For the text-containing cell, return its midpoint in (X, Y) coordinate format. 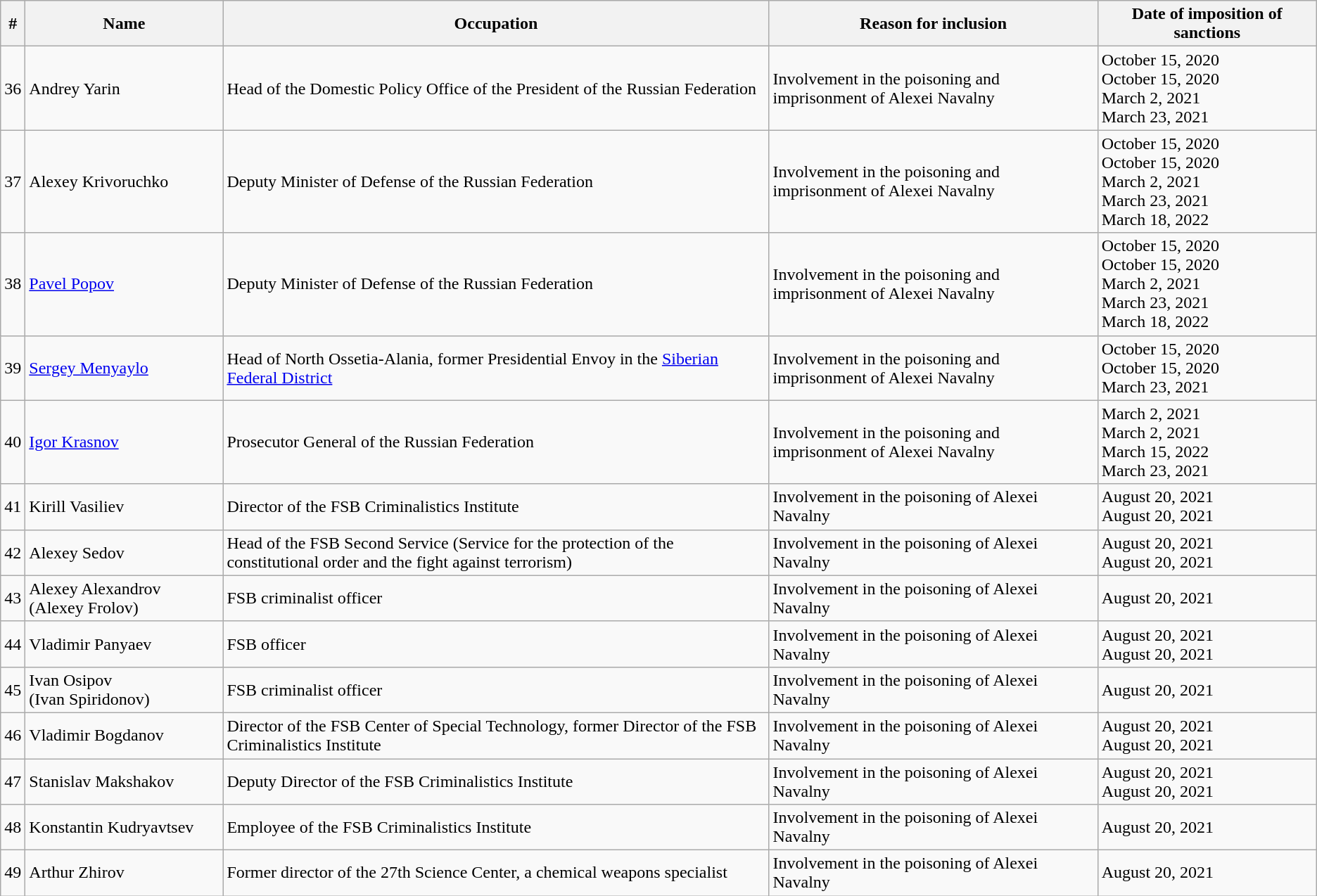
Arthur Zhirov (124, 873)
46 (13, 736)
37 (13, 181)
Ivan Osipov(Ivan Spiridonov) (124, 689)
Employee of the FSB Criminalistics Institute (496, 827)
Pavel Popov (124, 284)
Reason for inclusion (933, 24)
36 (13, 89)
Occupation (496, 24)
Andrey Yarin (124, 89)
45 (13, 689)
Prosecutor General of the Russian Federation (496, 442)
44 (13, 644)
47 (13, 781)
October 15, 2020 October 15, 2020 March 2, 2021 March 23, 2021 (1207, 89)
48 (13, 827)
38 (13, 284)
# (13, 24)
40 (13, 442)
Kirill Vasiliev (124, 506)
Deputy Director of the FSB Criminalistics Institute (496, 781)
Former director of the 27th Science Center, a chemical weapons specialist (496, 873)
Director of the FSB Center of Special Technology, former Director of the FSB Criminalistics Institute (496, 736)
Alexey Alexandrov(Alexey Frolov) (124, 598)
41 (13, 506)
Alexey Sedov (124, 553)
39 (13, 368)
October 15, 2020 October 15, 2020 March 23, 2021 (1207, 368)
43 (13, 598)
Igor Krasnov (124, 442)
Name (124, 24)
Head of North Ossetia-Alania, former Presidential Envoy in the Siberian Federal District (496, 368)
Stanislav Makshakov (124, 781)
FSB officer (496, 644)
Head of the FSB Second Service (Service for the protection of the constitutional order and the fight against terrorism) (496, 553)
49 (13, 873)
Date of imposition of sanctions (1207, 24)
42 (13, 553)
Alexey Krivoruchko (124, 181)
Vladimir Bogdanov (124, 736)
March 2, 2021 March 2, 2021 March 15, 2022 March 23, 2021 (1207, 442)
Director of the FSB Criminalistics Institute (496, 506)
Head of the Domestic Policy Office of the President of the Russian Federation (496, 89)
Konstantin Kudryavtsev (124, 827)
Vladimir Panyaev (124, 644)
Sergey Menyaylo (124, 368)
